Output the [x, y] coordinate of the center of the cell containing the given text.  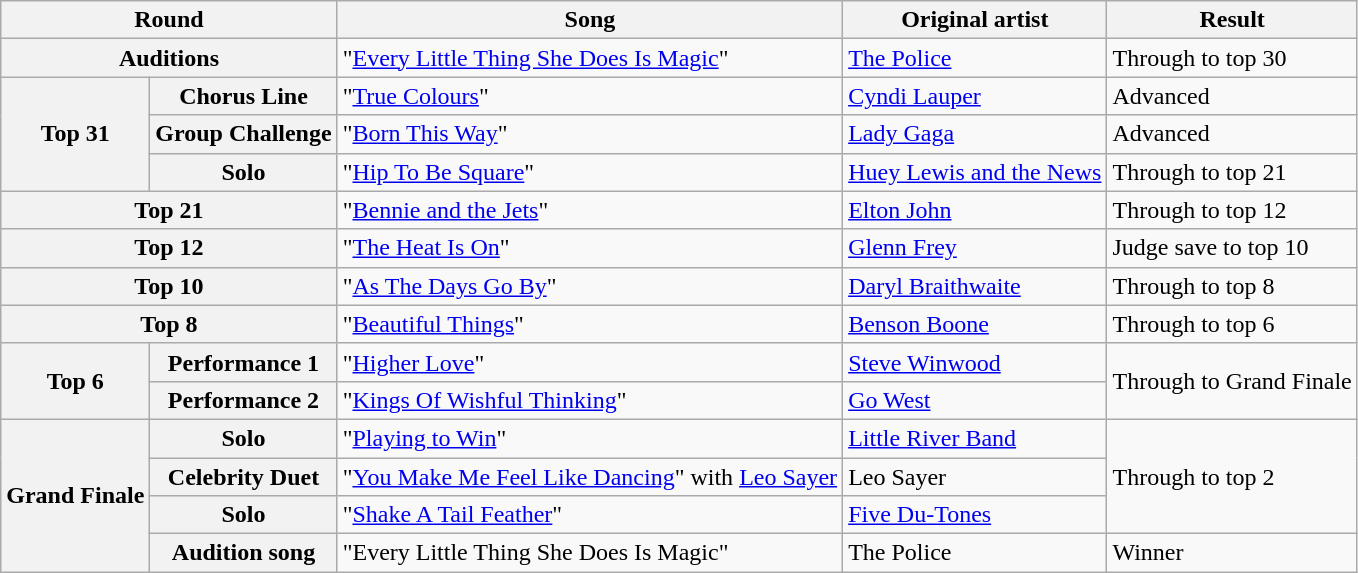
Little River Band [975, 438]
"Kings Of Wishful Thinking" [590, 400]
Huey Lewis and the News [975, 172]
Daryl Braithwaite [975, 286]
Audition song [244, 553]
Through to top 6 [1232, 324]
Top 31 [76, 134]
Top 12 [169, 248]
Performance 1 [244, 362]
Original artist [975, 20]
Through to Grand Finale [1232, 381]
"Higher Love" [590, 362]
"Born This Way" [590, 134]
Song [590, 20]
Through to top 12 [1232, 210]
Top 10 [169, 286]
Go West [975, 400]
"Hip To Be Square" [590, 172]
"Shake A Tail Feather" [590, 515]
Performance 2 [244, 400]
"True Colours" [590, 96]
Result [1232, 20]
Lady Gaga [975, 134]
Cyndi Lauper [975, 96]
"The Heat Is On" [590, 248]
Through to top 2 [1232, 476]
Leo Sayer [975, 477]
"As The Days Go By" [590, 286]
Group Challenge [244, 134]
Glenn Frey [975, 248]
"Playing to Win" [590, 438]
"Bennie and the Jets" [590, 210]
"Beautiful Things" [590, 324]
Top 6 [76, 381]
Auditions [169, 58]
"You Make Me Feel Like Dancing" with Leo Sayer [590, 477]
Top 21 [169, 210]
Round [169, 20]
Through to top 30 [1232, 58]
Grand Finale [76, 495]
Judge save to top 10 [1232, 248]
Winner [1232, 553]
Through to top 8 [1232, 286]
Benson Boone [975, 324]
Top 8 [169, 324]
Elton John [975, 210]
Five Du-Tones [975, 515]
Steve Winwood [975, 362]
Celebrity Duet [244, 477]
Chorus Line [244, 96]
Through to top 21 [1232, 172]
